Output the (x, y) coordinate of the center of the cell containing the given text.  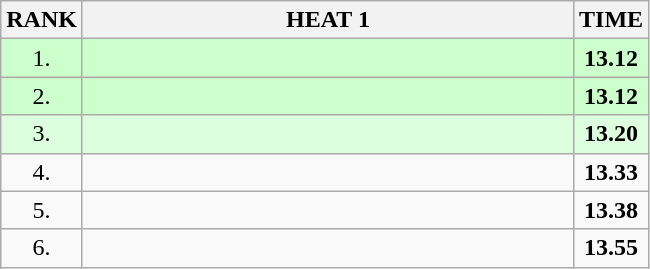
13.38 (612, 210)
TIME (612, 20)
HEAT 1 (328, 20)
3. (42, 134)
13.20 (612, 134)
6. (42, 248)
13.55 (612, 248)
2. (42, 96)
13.33 (612, 172)
1. (42, 58)
4. (42, 172)
5. (42, 210)
RANK (42, 20)
